For the text-containing cell, return its midpoint in [x, y] coordinate format. 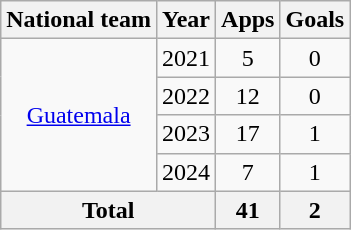
41 [248, 210]
2021 [186, 58]
Year [186, 20]
Goals [315, 20]
2022 [186, 96]
17 [248, 134]
12 [248, 96]
2023 [186, 134]
National team [79, 20]
7 [248, 172]
2 [315, 210]
2024 [186, 172]
5 [248, 58]
Apps [248, 20]
Total [108, 210]
Guatemala [79, 115]
